Determine the (X, Y) coordinate at the center of the cell enclosing the given text.  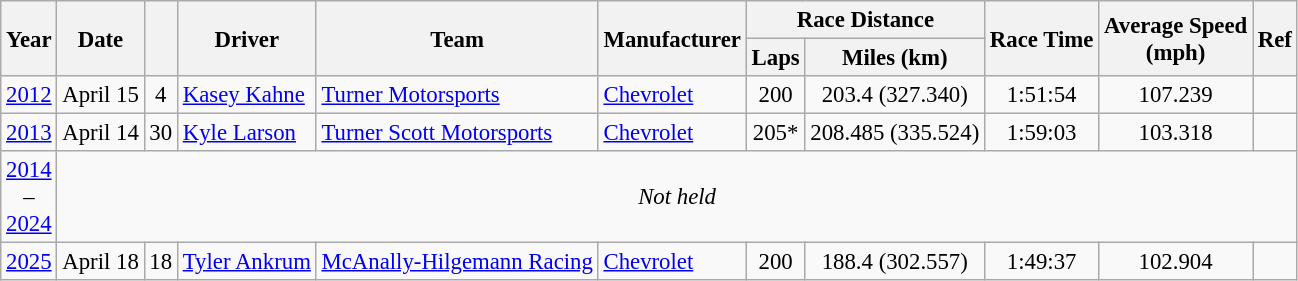
April 15 (100, 95)
102.904 (1176, 262)
Laps (776, 58)
1:49:37 (1042, 262)
Race Distance (865, 20)
2014–2024 (29, 197)
Manufacturer (672, 38)
4 (160, 95)
Tyler Ankrum (246, 262)
30 (160, 133)
Race Time (1042, 38)
2013 (29, 133)
Turner Motorsports (457, 95)
208.485 (335.524) (895, 133)
Kyle Larson (246, 133)
Kasey Kahne (246, 95)
Turner Scott Motorsports (457, 133)
Date (100, 38)
McAnally-Hilgemann Racing (457, 262)
Year (29, 38)
205* (776, 133)
April 14 (100, 133)
1:59:03 (1042, 133)
2012 (29, 95)
18 (160, 262)
107.239 (1176, 95)
188.4 (302.557) (895, 262)
Average Speed(mph) (1176, 38)
Driver (246, 38)
203.4 (327.340) (895, 95)
Miles (km) (895, 58)
April 18 (100, 262)
Ref (1274, 38)
Team (457, 38)
Not held (677, 197)
2025 (29, 262)
103.318 (1176, 133)
1:51:54 (1042, 95)
